Provide the [X, Y] coordinate of the cell's center where the given text is located.  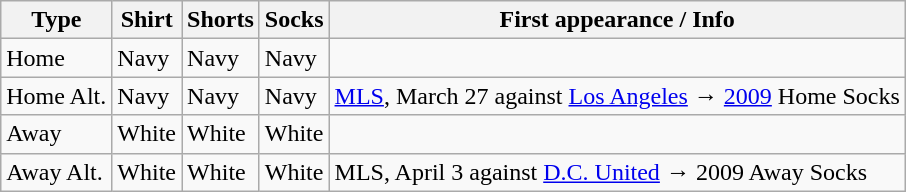
Away [56, 134]
Away Alt. [56, 172]
MLS, April 3 against D.C. United → 2009 Away Socks [617, 172]
First appearance / Info [617, 20]
Socks [294, 20]
MLS, March 27 against Los Angeles → 2009 Home Socks [617, 96]
Home [56, 58]
Home Alt. [56, 96]
Shorts [221, 20]
Shirt [147, 20]
Type [56, 20]
